From the cell containing the given text, extract its center point as (X, Y) coordinate. 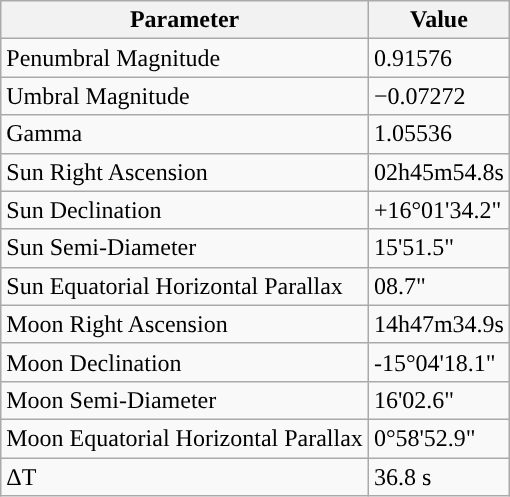
1.05536 (438, 134)
Value (438, 20)
15'51.5" (438, 248)
ΔT (185, 477)
0°58'52.9" (438, 438)
Moon Semi-Diameter (185, 400)
02h45m54.8s (438, 172)
14h47m34.9s (438, 324)
16'02.6" (438, 400)
Sun Equatorial Horizontal Parallax (185, 286)
0.91576 (438, 58)
Penumbral Magnitude (185, 58)
Moon Declination (185, 362)
Moon Equatorial Horizontal Parallax (185, 438)
Sun Right Ascension (185, 172)
Parameter (185, 20)
-15°04'18.1" (438, 362)
36.8 s (438, 477)
Sun Declination (185, 210)
Gamma (185, 134)
Sun Semi-Diameter (185, 248)
+16°01'34.2" (438, 210)
08.7" (438, 286)
Moon Right Ascension (185, 324)
Umbral Magnitude (185, 96)
−0.07272 (438, 96)
